Locate the cell with the specified text and output its (X, Y) center coordinate. 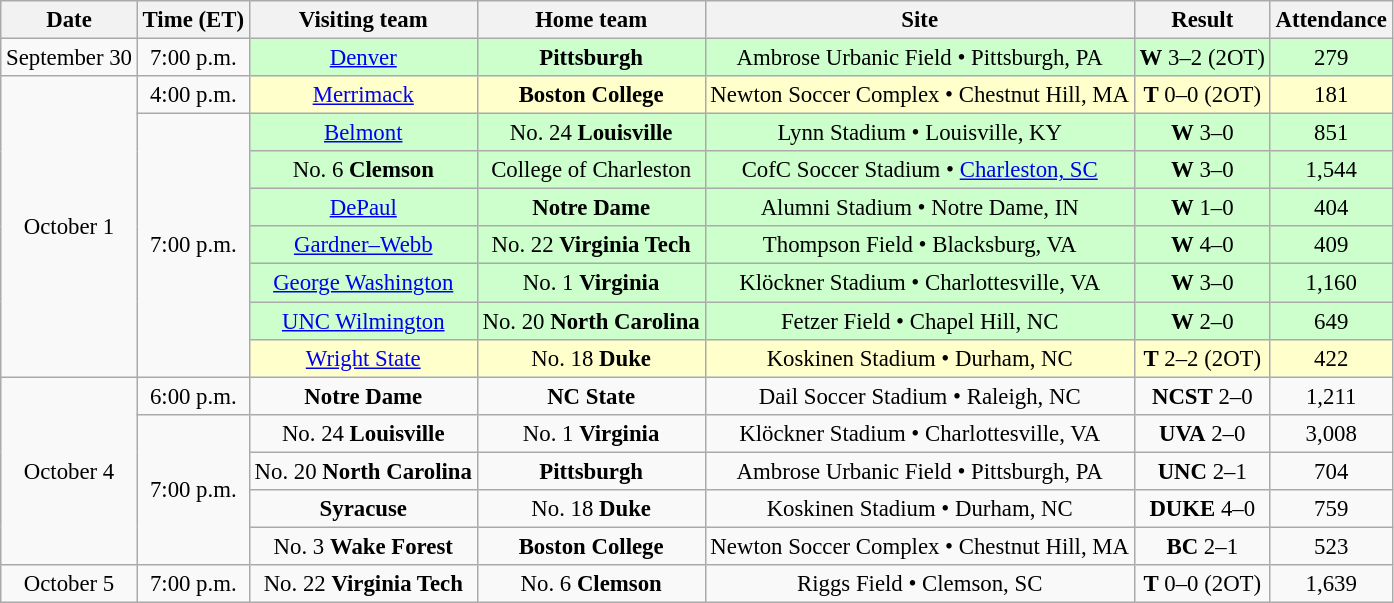
649 (1331, 321)
UNC 2–1 (1202, 471)
Dail Soccer Stadium • Raleigh, NC (920, 396)
Time (ET) (193, 20)
Thompson Field • Blacksburg, VA (920, 245)
3,008 (1331, 433)
1,160 (1331, 283)
W 1–0 (1202, 208)
Merrimack (363, 95)
October 5 (69, 584)
UVA 2–0 (1202, 433)
Site (920, 20)
September 30 (69, 58)
Denver (363, 58)
Fetzer Field • Chapel Hill, NC (920, 321)
Syracuse (363, 509)
523 (1331, 546)
W 2–0 (1202, 321)
Wright State (363, 358)
Attendance (1331, 20)
Belmont (363, 133)
October 4 (69, 471)
1,211 (1331, 396)
409 (1331, 245)
NC State (591, 396)
422 (1331, 358)
Date (69, 20)
181 (1331, 95)
Visiting team (363, 20)
Home team (591, 20)
759 (1331, 509)
W 3–2 (2OT) (1202, 58)
No. 3 Wake Forest (363, 546)
George Washington (363, 283)
6:00 p.m. (193, 396)
October 1 (69, 226)
T 2–2 (2OT) (1202, 358)
Gardner–Webb (363, 245)
851 (1331, 133)
Riggs Field • Clemson, SC (920, 584)
Result (1202, 20)
DUKE 4–0 (1202, 509)
UNC Wilmington (363, 321)
College of Charleston (591, 170)
W 4–0 (1202, 245)
NCST 2–0 (1202, 396)
CofC Soccer Stadium • Charleston, SC (920, 170)
BC 2–1 (1202, 546)
279 (1331, 58)
Lynn Stadium • Louisville, KY (920, 133)
404 (1331, 208)
1,544 (1331, 170)
DePaul (363, 208)
704 (1331, 471)
Alumni Stadium • Notre Dame, IN (920, 208)
4:00 p.m. (193, 95)
1,639 (1331, 584)
